Output the (x, y) coordinate of the center of the cell containing the given text.  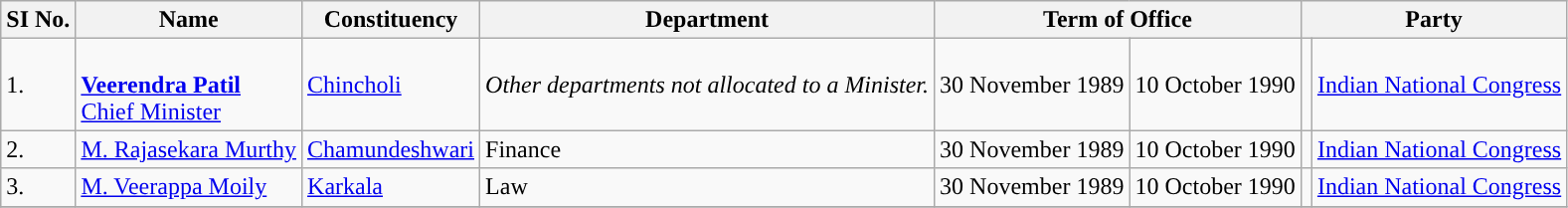
Other departments not allocated to a Minister. (708, 85)
Party (1434, 20)
2. (38, 149)
Finance (708, 149)
1. (38, 85)
Term of Office (1118, 20)
Constituency (392, 20)
SI No. (38, 20)
Veerendra PatilChief Minister (189, 85)
Department (708, 20)
M. Veerappa Moily (189, 187)
M. Rajasekara Murthy (189, 149)
Chincholi (392, 85)
Chamundeshwari (392, 149)
Law (708, 187)
Name (189, 20)
Karkala (392, 187)
3. (38, 187)
